Return (X, Y) of the center of cell containing provided text 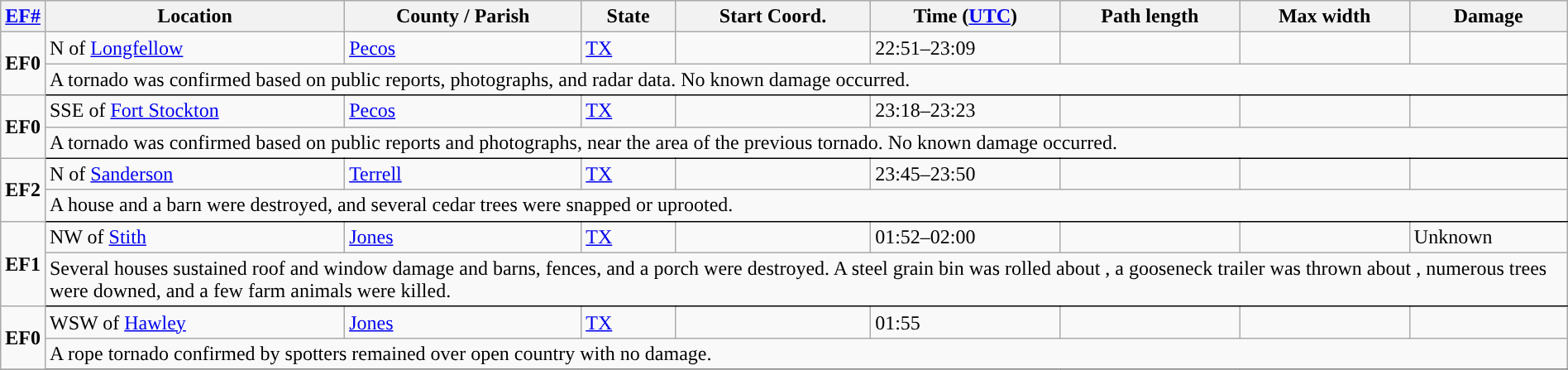
County / Parish (463, 17)
N of Longfellow (194, 48)
WSW of Hawley (194, 322)
Location (194, 17)
22:51–23:09 (966, 48)
A tornado was confirmed based on public reports and photographs, near the area of the previous tornado. No known damage occurred. (806, 142)
Terrell (463, 174)
Start Coord. (772, 17)
SSE of Fort Stockton (194, 111)
A rope tornado confirmed by spotters remained over open country with no damage. (806, 353)
23:18–23:23 (966, 111)
EF2 (23, 190)
01:52–02:00 (966, 237)
EF1 (23, 263)
Time (UTC) (966, 17)
Damage (1489, 17)
Path length (1150, 17)
N of Sanderson (194, 174)
Unknown (1489, 237)
A tornado was confirmed based on public reports, photographs, and radar data. No known damage occurred. (806, 79)
State (629, 17)
A house and a barn were destroyed, and several cedar trees were snapped or uprooted. (806, 205)
NW of Stith (194, 237)
EF# (23, 17)
Max width (1325, 17)
23:45–23:50 (966, 174)
01:55 (966, 322)
